Provide the [X, Y] coordinate of the cell's center where the given text is located.  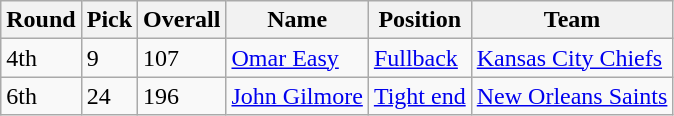
107 [182, 58]
4th [41, 58]
Round [41, 20]
John Gilmore [297, 96]
Pick [109, 20]
Position [420, 20]
Fullback [420, 58]
Overall [182, 20]
Omar Easy [297, 58]
Name [297, 20]
6th [41, 96]
24 [109, 96]
New Orleans Saints [572, 96]
Team [572, 20]
196 [182, 96]
Tight end [420, 96]
9 [109, 58]
Kansas City Chiefs [572, 58]
